Search for the cell housing the specified text and yield its [X, Y] center coordinate. 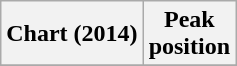
Peakposition [189, 34]
Chart (2014) [72, 34]
